Return (X, Y) of the center of cell containing provided text 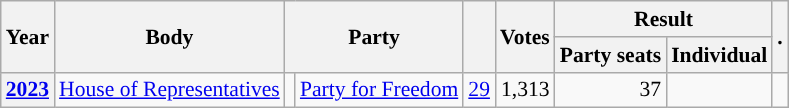
29 (479, 90)
House of Representatives (170, 90)
Votes (525, 36)
Party seats (610, 55)
Result (664, 19)
37 (610, 90)
2023 (28, 90)
Party for Freedom (379, 90)
Party (374, 36)
Body (170, 36)
1,313 (525, 90)
. (780, 36)
Year (28, 36)
Individual (719, 55)
